Find where the given text appears and provide that cell's center as [X, Y] coordinate. 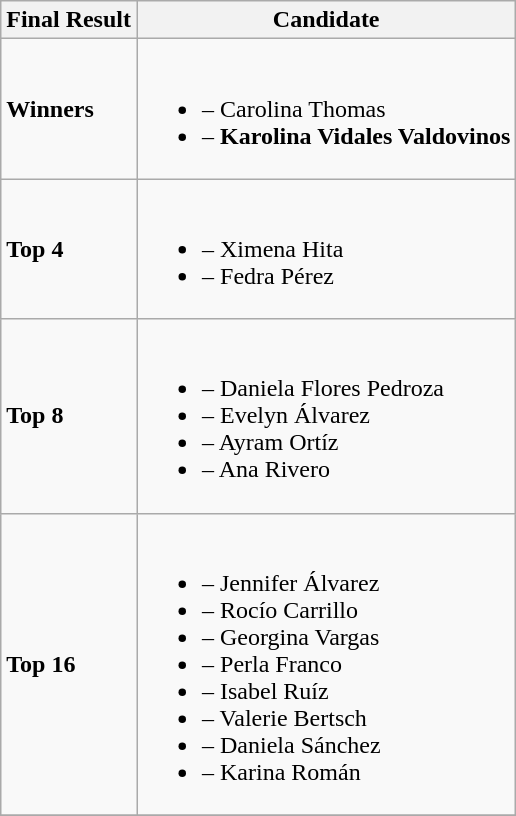
– Jennifer Álvarez – Rocío Carrillo – Georgina Vargas – Perla Franco – Isabel Ruíz – Valerie Bertsch – Daniela Sánchez – Karina Román [326, 664]
Top 16 [69, 664]
Top 4 [69, 249]
Winners [69, 109]
– Daniela Flores Pedroza – Evelyn Álvarez – Ayram Ortíz – Ana Rivero [326, 416]
Final Result [69, 20]
– Ximena Hita – Fedra Pérez [326, 249]
Top 8 [69, 416]
Candidate [326, 20]
– Carolina Thomas – Karolina Vidales Valdovinos [326, 109]
